For the text-containing cell, return its midpoint in [x, y] coordinate format. 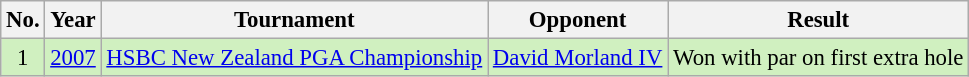
2007 [73, 58]
Result [818, 20]
1 [23, 58]
Opponent [578, 20]
Tournament [294, 20]
David Morland IV [578, 58]
No. [23, 20]
Won with par on first extra hole [818, 58]
HSBC New Zealand PGA Championship [294, 58]
Year [73, 20]
